For the text-containing cell, return its midpoint in [X, Y] coordinate format. 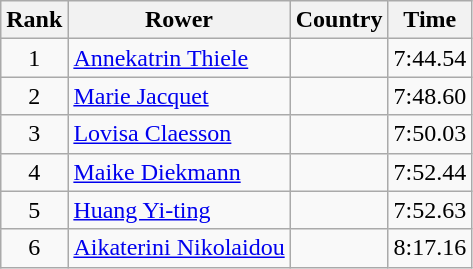
Marie Jacquet [179, 96]
7:44.54 [430, 58]
Maike Diekmann [179, 172]
Time [430, 20]
Annekatrin Thiele [179, 58]
7:48.60 [430, 96]
Lovisa Claesson [179, 134]
7:52.63 [430, 210]
7:52.44 [430, 172]
8:17.16 [430, 248]
6 [34, 248]
4 [34, 172]
Aikaterini Nikolaidou [179, 248]
Rower [179, 20]
1 [34, 58]
5 [34, 210]
Rank [34, 20]
3 [34, 134]
2 [34, 96]
Country [339, 20]
7:50.03 [430, 134]
Huang Yi-ting [179, 210]
